Find where the given text appears and provide that cell's center as (x, y) coordinate. 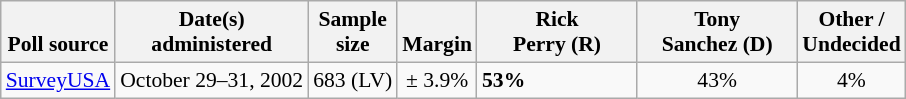
Samplesize (352, 32)
Poll source (58, 32)
Other /Undecided (851, 32)
± 3.9% (437, 80)
Margin (437, 32)
Date(s)administered (212, 32)
53% (557, 80)
43% (717, 80)
TonySanchez (D) (717, 32)
October 29–31, 2002 (212, 80)
683 (LV) (352, 80)
RickPerry (R) (557, 32)
4% (851, 80)
SurveyUSA (58, 80)
